Identify which cell holds the provided text, then report its (x, y) central coordinate. 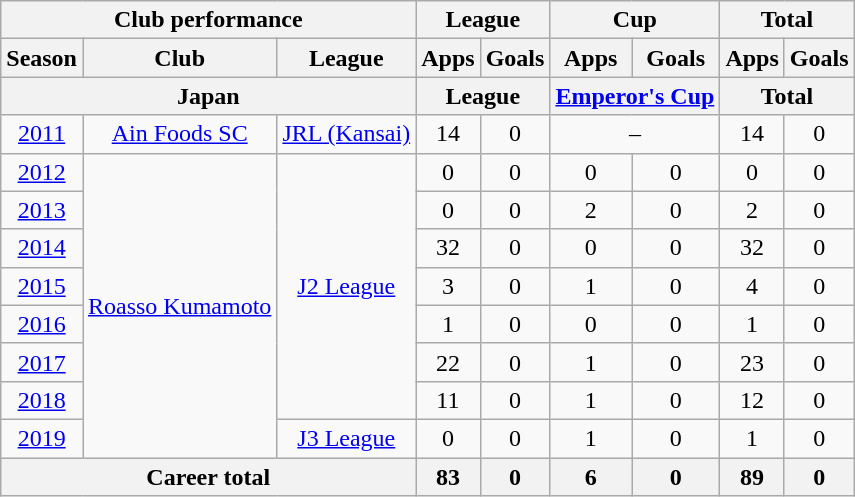
Career total (208, 477)
Emperor's Cup (635, 96)
23 (752, 362)
2016 (42, 324)
3 (448, 286)
11 (448, 400)
22 (448, 362)
Ain Foods SC (179, 134)
2015 (42, 286)
Season (42, 58)
83 (448, 477)
Club (179, 58)
Cup (635, 20)
J2 League (346, 286)
2014 (42, 248)
JRL (Kansai) (346, 134)
2018 (42, 400)
2017 (42, 362)
4 (752, 286)
2013 (42, 210)
2012 (42, 172)
– (635, 134)
Roasso Kumamoto (179, 305)
89 (752, 477)
Club performance (208, 20)
6 (591, 477)
2019 (42, 438)
Japan (208, 96)
2011 (42, 134)
12 (752, 400)
J3 League (346, 438)
